Detect which cell encompasses the target text, then output its (X, Y) center coordinate. 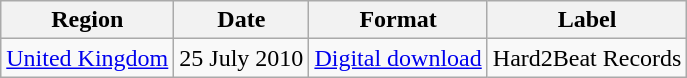
United Kingdom (88, 58)
Label (587, 20)
Date (242, 20)
Hard2Beat Records (587, 58)
Digital download (398, 58)
Format (398, 20)
25 July 2010 (242, 58)
Region (88, 20)
